From the cell containing the given text, extract its center point as (x, y) coordinate. 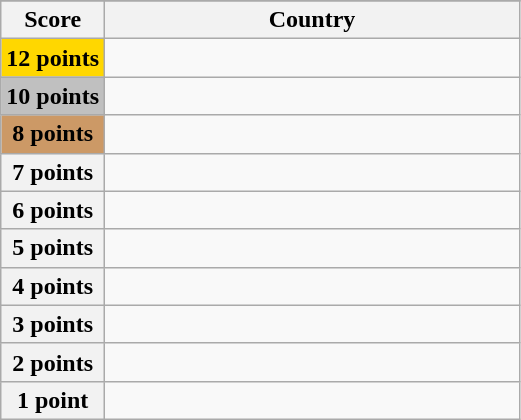
5 points (53, 248)
Country (312, 20)
6 points (53, 210)
4 points (53, 286)
7 points (53, 172)
Score (53, 20)
2 points (53, 362)
1 point (53, 400)
3 points (53, 324)
10 points (53, 96)
8 points (53, 134)
12 points (53, 58)
